Detect which cell encompasses the target text, then output its (x, y) center coordinate. 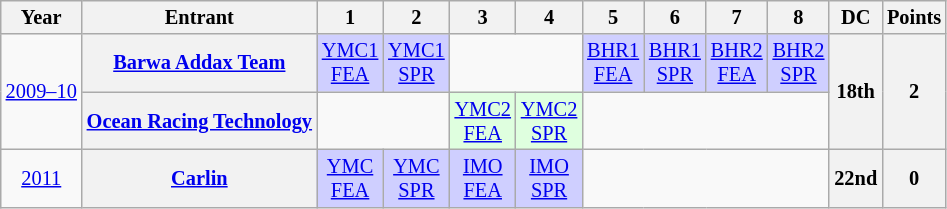
4 (549, 17)
Year (42, 17)
3 (483, 17)
YMC2FEA (483, 121)
Carlin (200, 178)
Ocean Racing Technology (200, 121)
YMCFEA (350, 178)
BHR1FEA (613, 63)
1 (350, 17)
BHR1SPR (675, 63)
Entrant (200, 17)
YMC1SPR (416, 63)
Points (914, 17)
22nd (856, 178)
Barwa Addax Team (200, 63)
5 (613, 17)
8 (799, 17)
18th (856, 92)
IMOSPR (549, 178)
7 (737, 17)
2011 (42, 178)
BHR2SPR (799, 63)
6 (675, 17)
BHR2FEA (737, 63)
YMCSPR (416, 178)
YMC1FEA (350, 63)
YMC2SPR (549, 121)
2009–10 (42, 92)
DC (856, 17)
IMOFEA (483, 178)
0 (914, 178)
